Extract the [X, Y] coordinate from the center of the cell holding the provided text.  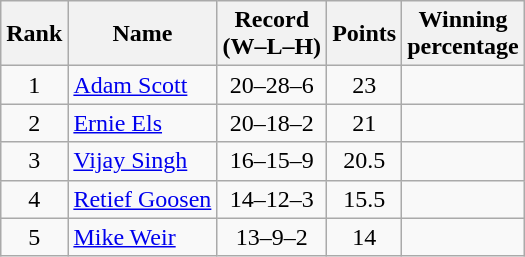
20–18–2 [272, 123]
16–15–9 [272, 161]
21 [364, 123]
Record(W–L–H) [272, 34]
15.5 [364, 199]
Ernie Els [142, 123]
3 [34, 161]
Mike Weir [142, 237]
1 [34, 85]
20–28–6 [272, 85]
20.5 [364, 161]
Winningpercentage [464, 34]
13–9–2 [272, 237]
23 [364, 85]
2 [34, 123]
Points [364, 34]
4 [34, 199]
14 [364, 237]
Name [142, 34]
Retief Goosen [142, 199]
Adam Scott [142, 85]
14–12–3 [272, 199]
Vijay Singh [142, 161]
Rank [34, 34]
5 [34, 237]
